Extract the (X, Y) coordinate from the center of the cell holding the provided text.  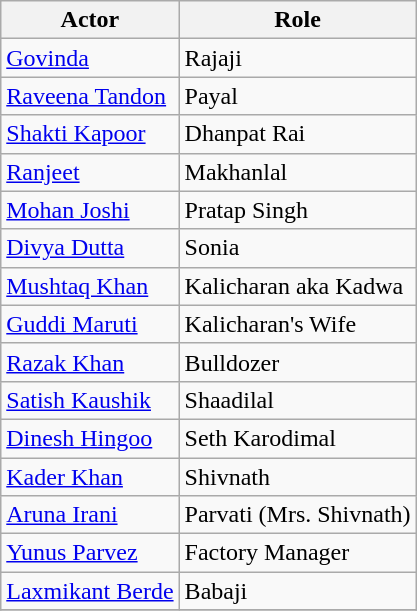
Shakti Kapoor (90, 134)
Sonia (298, 248)
Govinda (90, 58)
Kader Khan (90, 477)
Rajaji (298, 58)
Aruna Irani (90, 515)
Makhanlal (298, 172)
Actor (90, 20)
Raveena Tandon (90, 96)
Divya Dutta (90, 248)
Satish Kaushik (90, 400)
Bulldozer (298, 362)
Kalicharan aka Kadwa (298, 286)
Mohan Joshi (90, 210)
Role (298, 20)
Dhanpat Rai (298, 134)
Shaadilal (298, 400)
Seth Karodimal (298, 438)
Parvati (Mrs. Shivnath) (298, 515)
Kalicharan's Wife (298, 324)
Yunus Parvez (90, 553)
Babaji (298, 591)
Mushtaq Khan (90, 286)
Laxmikant Berde (90, 591)
Guddi Maruti (90, 324)
Pratap Singh (298, 210)
Factory Manager (298, 553)
Shivnath (298, 477)
Ranjeet (90, 172)
Razak Khan (90, 362)
Payal (298, 96)
Dinesh Hingoo (90, 438)
